Output the [x, y] coordinate of the center of the cell containing the given text.  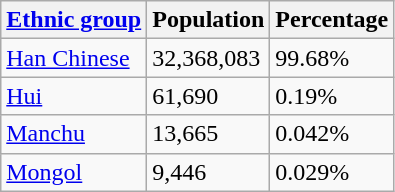
Percentage [332, 20]
13,665 [208, 134]
Population [208, 20]
Han Chinese [74, 58]
0.042% [332, 134]
Manchu [74, 134]
32,368,083 [208, 58]
Mongol [74, 172]
9,446 [208, 172]
0.029% [332, 172]
99.68% [332, 58]
Ethnic group [74, 20]
Hui [74, 96]
61,690 [208, 96]
0.19% [332, 96]
